Search for the cell housing the specified text and yield its (X, Y) center coordinate. 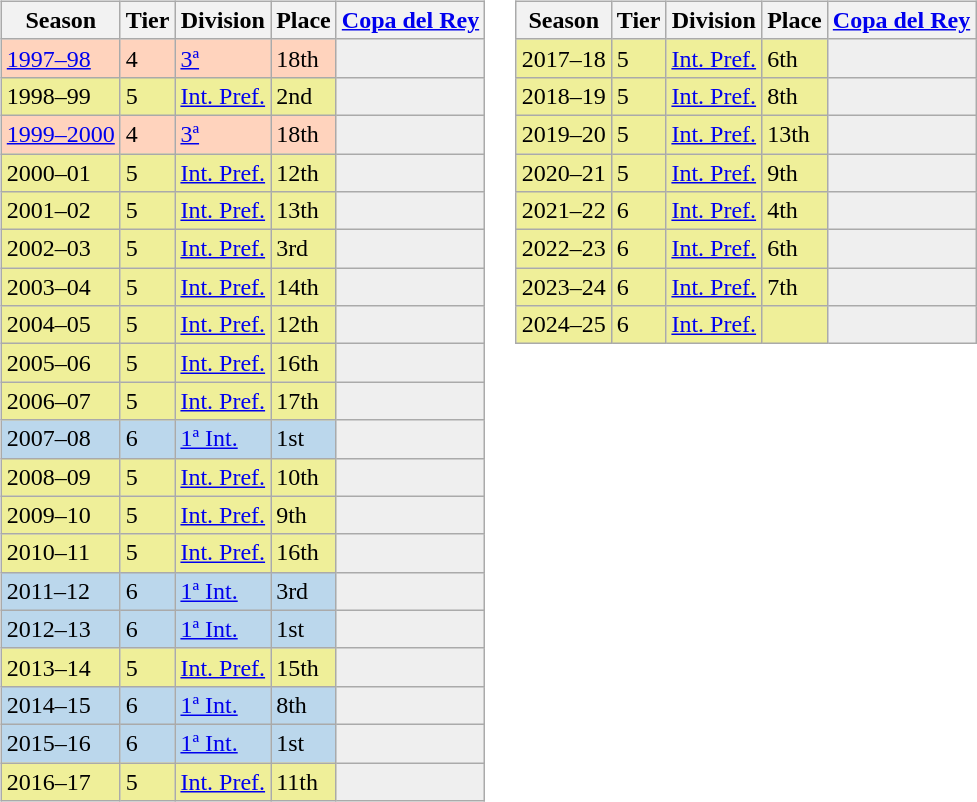
1999–2000 (60, 134)
2014–15 (60, 705)
2022–23 (564, 249)
11th (304, 781)
1997–98 (60, 58)
2004–05 (60, 325)
2016–17 (60, 781)
2001–02 (60, 211)
4th (795, 211)
7th (795, 287)
10th (304, 477)
2000–01 (60, 173)
14th (304, 287)
2013–14 (60, 667)
17th (304, 401)
2019–20 (564, 134)
2003–04 (60, 287)
2008–09 (60, 477)
2nd (304, 96)
2015–16 (60, 743)
2002–03 (60, 249)
2010–11 (60, 553)
2006–07 (60, 401)
2023–24 (564, 287)
2017–18 (564, 58)
2012–13 (60, 629)
1998–99 (60, 96)
2018–19 (564, 96)
2005–06 (60, 363)
2009–10 (60, 515)
2024–25 (564, 325)
2011–12 (60, 591)
2020–21 (564, 173)
15th (304, 667)
2021–22 (564, 211)
2007–08 (60, 439)
